Detect which cell encompasses the target text, then output its [x, y] center coordinate. 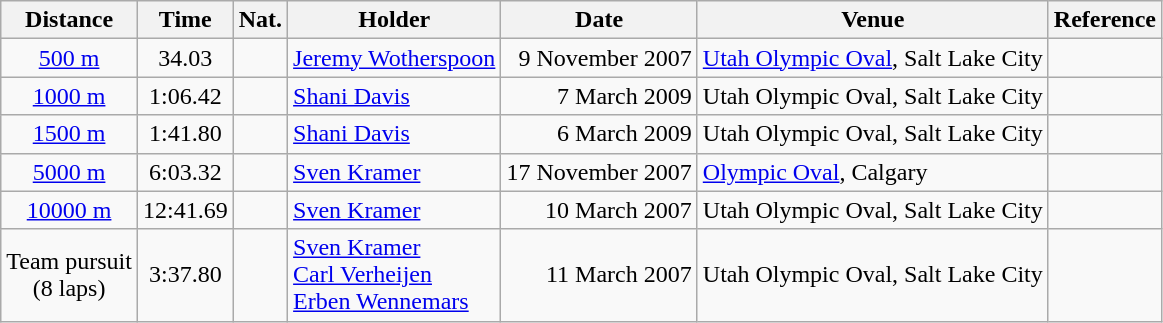
7 March 2009 [599, 96]
500 m [70, 58]
Olympic Oval, Calgary [872, 172]
10 March 2007 [599, 210]
Jeremy Wotherspoon [394, 58]
1:41.80 [185, 134]
11 March 2007 [599, 275]
3:37.80 [185, 275]
Time [185, 20]
34.03 [185, 58]
Team pursuit (8 laps) [70, 275]
1500 m [70, 134]
6:03.32 [185, 172]
Reference [1104, 20]
Venue [872, 20]
1000 m [70, 96]
12:41.69 [185, 210]
10000 m [70, 210]
17 November 2007 [599, 172]
Distance [70, 20]
Date [599, 20]
Holder [394, 20]
Sven Kramer Carl Verheijen Erben Wennemars [394, 275]
1:06.42 [185, 96]
5000 m [70, 172]
9 November 2007 [599, 58]
6 March 2009 [599, 134]
Nat. [260, 20]
